Identify which cell holds the provided text, then report its [X, Y] central coordinate. 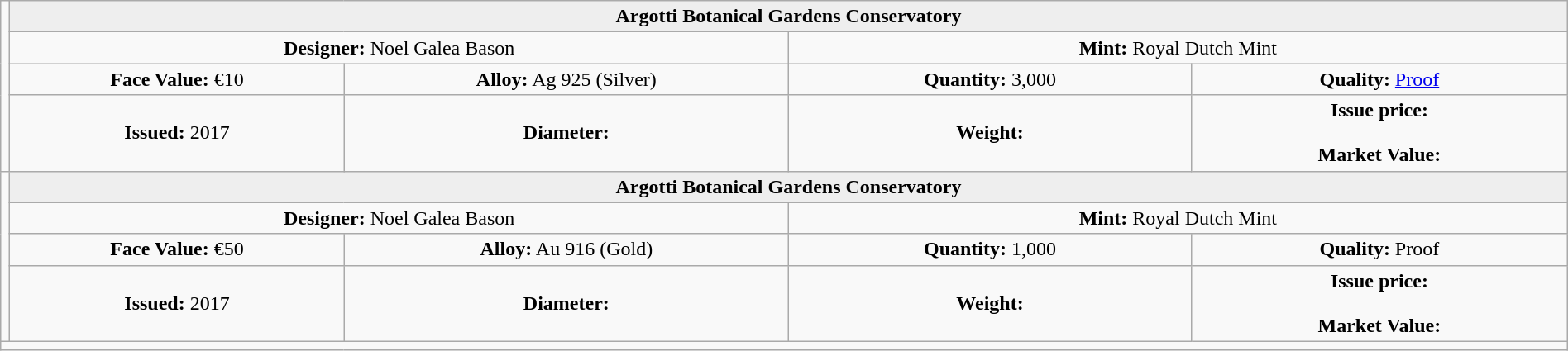
Alloy: Ag 925 (Silver) [566, 79]
Alloy: Au 916 (Gold) [566, 249]
Face Value: €10 [177, 79]
Quantity: 3,000 [989, 79]
Face Value: €50 [177, 249]
Quantity: 1,000 [989, 249]
